From the cell containing the given text, extract its center point as [X, Y] coordinate. 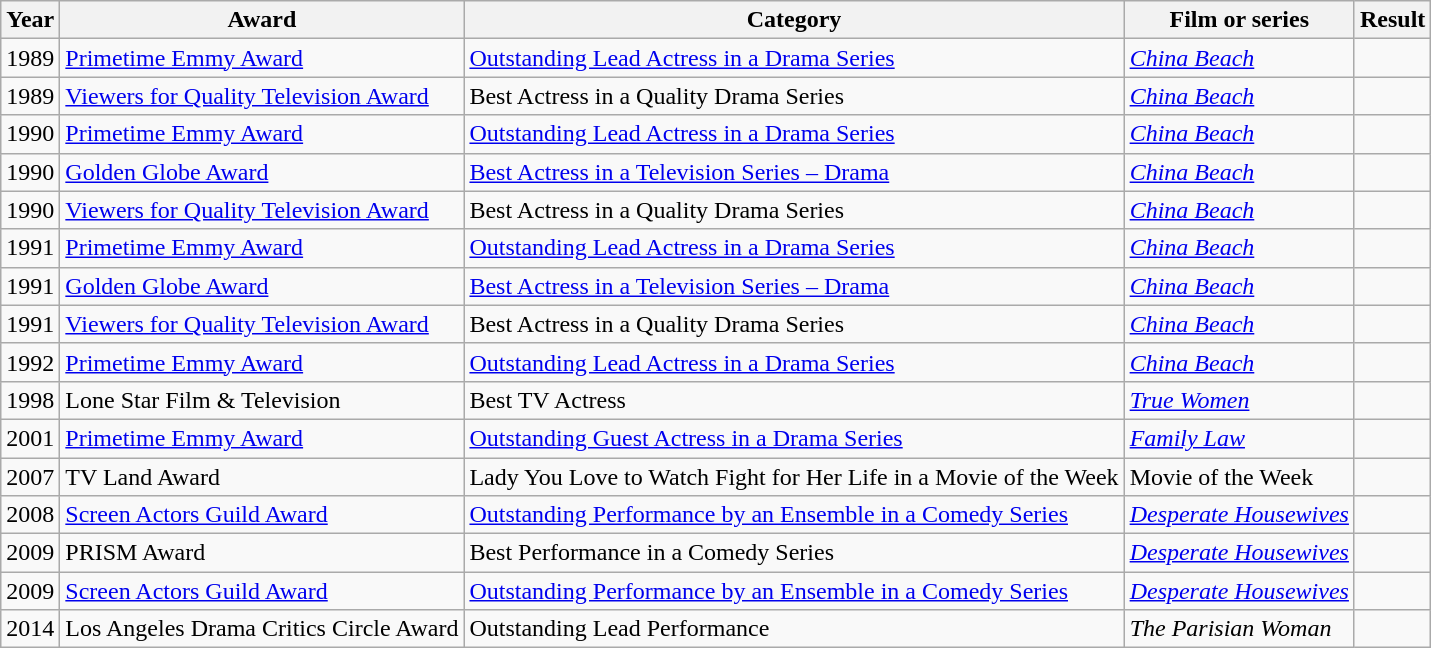
Los Angeles Drama Critics Circle Award [262, 629]
Best TV Actress [794, 400]
Year [30, 20]
2001 [30, 438]
Movie of the Week [1239, 477]
2014 [30, 629]
True Women [1239, 400]
TV Land Award [262, 477]
Result [1392, 20]
PRISM Award [262, 553]
Family Law [1239, 438]
Lone Star Film & Television [262, 400]
Outstanding Lead Performance [794, 629]
Outstanding Guest Actress in a Drama Series [794, 438]
Lady You Love to Watch Fight for Her Life in a Movie of the Week [794, 477]
2008 [30, 515]
Category [794, 20]
1998 [30, 400]
Film or series [1239, 20]
1992 [30, 362]
Best Performance in a Comedy Series [794, 553]
The Parisian Woman [1239, 629]
2007 [30, 477]
Award [262, 20]
